Output the (X, Y) coordinate of the center of the cell containing the given text.  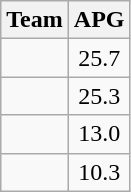
Team (35, 20)
10.3 (99, 172)
25.3 (99, 96)
13.0 (99, 134)
25.7 (99, 58)
APG (99, 20)
